Return the (x, y) coordinate for the center point of the cell that contains the specified text.  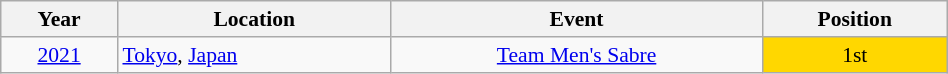
Location (254, 19)
1st (854, 55)
Position (854, 19)
Year (60, 19)
Event (576, 19)
2021 (60, 55)
Team Men's Sabre (576, 55)
Tokyo, Japan (254, 55)
